Capture the cell that displays the provided text and extract its (x, y) central coordinate. 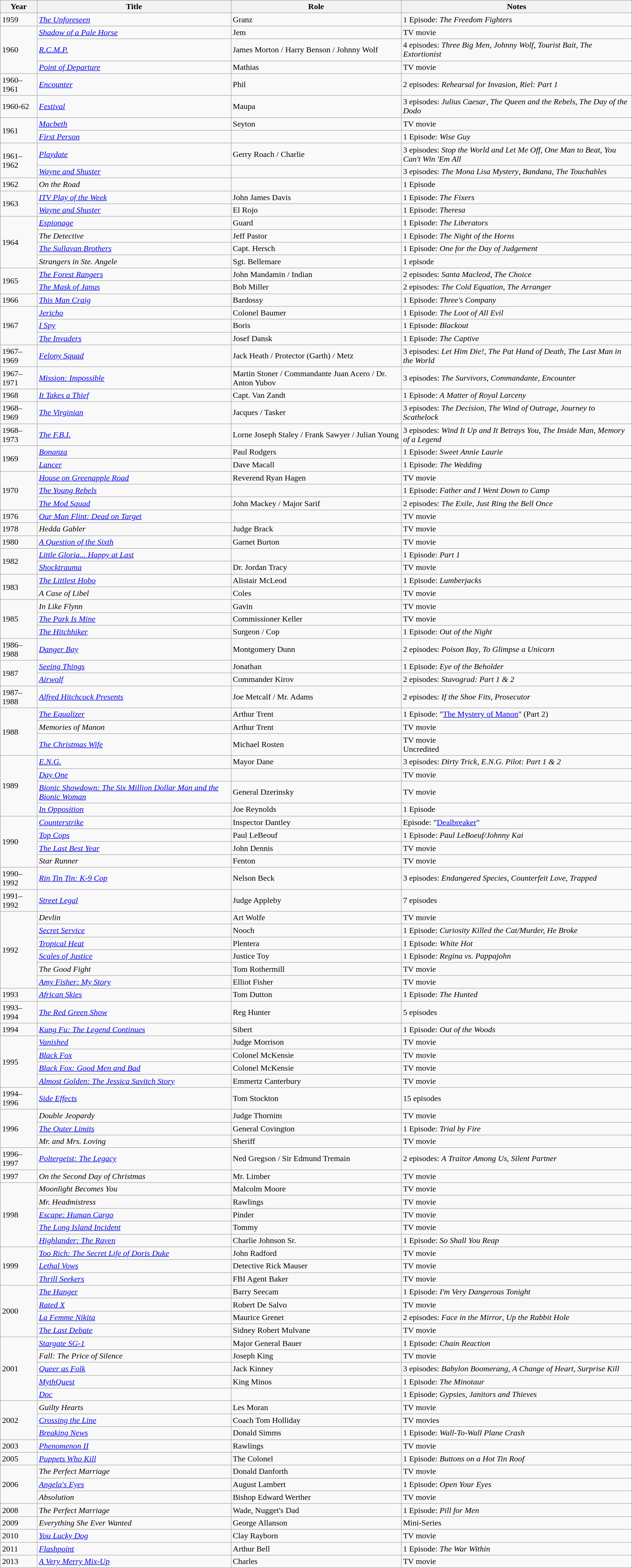
1 Episode: Sweet Annie Laurie (517, 452)
1 Episode: Three's Company (517, 300)
1980 (19, 542)
This Man Craig (134, 300)
Role (316, 7)
House on Greenapple Road (134, 478)
Bob Miller (316, 287)
Donald Simms (316, 1433)
2002 (19, 1420)
Coles (316, 593)
John James Davis (316, 197)
3 episodes: The Decision, The Wind of Outrage, Journey to Scathelock (517, 412)
2008 (19, 1510)
7 episodes (517, 900)
Double Jeopardy (134, 1116)
1 Episode: Theresa (517, 210)
1994–1996 (19, 1098)
Justice Toy (316, 956)
Flashpoint (134, 1548)
Martin Stoner / Commandante Juan Acero / Dr. Anton Yubov (316, 378)
Mayor Dane (316, 762)
1996 (19, 1128)
The Forest Rangers (134, 274)
1968 (19, 395)
Josef Dansk (316, 338)
Les Moran (316, 1407)
1 Episode: I'm Very Dangerous Tonight (517, 1292)
Inspector Dantley (316, 822)
1998 (19, 1215)
The Christmas Wife (134, 744)
Everything She Ever Wanted (134, 1523)
Capt. Van Zandt (316, 395)
Lorne Joseph Staley / Frank Sawyer / Julian Young (316, 435)
MythQuest (134, 1382)
Macbeth (134, 124)
1 Episode: Trial by Fire (517, 1129)
La Femme Nikita (134, 1317)
1 Episode: Eye of the Beholder (517, 667)
Nooch (316, 931)
Judge Thornim (316, 1116)
1968–1973 (19, 435)
Encounter (134, 84)
1 Episode: The Hunted (517, 995)
2 episodes: The Cold Equation, The Arranger (517, 287)
Emmertz Canterbury (316, 1081)
1968–1969 (19, 412)
Ned Gregson / Sir Edmund Tremain (316, 1159)
2005 (19, 1459)
The Good Fight (134, 969)
1967–1969 (19, 356)
Mini-Series (517, 1523)
Malcolm Moore (316, 1189)
Point of Departure (134, 67)
Moonlight Becomes You (134, 1189)
It Takes a Thief (134, 395)
Amy Fisher: My Story (134, 982)
TV movieUncredited (517, 744)
The Long Island Incident (134, 1228)
Sidney Robert Mulvane (316, 1330)
Festival (134, 107)
1999 (19, 1266)
1 episode (517, 262)
Danger Bay (134, 649)
1970 (19, 491)
2 episodes: The Exile, Just Ring the Bell Once (517, 503)
1993 (19, 995)
Absolution (134, 1497)
1 Episode: So Shall You Reap (517, 1240)
Detective Rick Mauser (316, 1266)
Secret Service (134, 931)
Shocktrauma (134, 568)
I Spy (134, 326)
Joe Reynolds (316, 809)
Mr. Limber (316, 1176)
Tom Rothermill (316, 969)
3 episodes: Dirty Trick, E.N.G. Pilot: Part 1 & 2 (517, 762)
A Case of Libel (134, 593)
Too Rich: The Secret Life of Doris Duke (134, 1253)
The Equalizer (134, 714)
Star Runner (134, 861)
August Lambert (316, 1484)
Title (134, 7)
The Virginian (134, 412)
Maurice Grenet (316, 1317)
Crossing the Line (134, 1420)
1 Episode: Lumberjacks (517, 580)
Phil (316, 84)
1964 (19, 242)
The Red Green Show (134, 1012)
Almost Golden: The Jessica Savitch Story (134, 1081)
2001 (19, 1369)
Jonathan (316, 667)
1983 (19, 587)
Nelson Beck (316, 878)
Pinder (316, 1215)
Doc (134, 1395)
Colonel Baumer (316, 313)
Judge Brack (316, 529)
1 Episode: Open Your Eyes (517, 1484)
Art Wolfe (316, 918)
Dave Macall (316, 465)
Jem (316, 32)
Hedda Gabler (134, 529)
1967–1971 (19, 378)
1976 (19, 516)
5 episodes (517, 1012)
The Hitchhiker (134, 632)
3 episodes: Babylon Boomerang, A Change of Heart, Surprise Kill (517, 1369)
Bardossy (316, 300)
1990–1992 (19, 878)
1 Episode: The Loot of All Evil (517, 313)
Tom Stockton (316, 1098)
Judge Morrison (316, 1042)
Alfred Hitchcock Presents (134, 697)
3 episodes: The Survivors, Commandante, Encounter (517, 378)
Vanished (134, 1042)
Clay Rayborn (316, 1536)
Street Legal (134, 900)
1 Episode: A Matter of Royal Larceny (517, 395)
Seyton (316, 124)
1 Episode: Blackout (517, 326)
2006 (19, 1484)
Tommy (316, 1228)
1 Episode: The Freedom Fighters (517, 20)
1982 (19, 561)
Espionage (134, 223)
Joe Metcalf / Mr. Adams (316, 697)
Black Fox: Good Men and Bad (134, 1068)
Tropical Heat (134, 943)
Joseph King (316, 1356)
2011 (19, 1548)
Bionic Showdown: The Six Million Dollar Man and the Bionic Woman (134, 792)
3 episodes: Let Him Die!, The Pat Hand of Death, The Last Man in the World (517, 356)
1969 (19, 459)
Sgt. Bellemare (316, 262)
1 Episode: The War Within (517, 1548)
1 Episode: The Fixers (517, 197)
Little Gloria... Happy at Last (134, 555)
2 episodes: Rehearsal for Invasion, Riel: Part 1 (517, 84)
Shadow of a Pale Horse (134, 32)
Gavin (316, 606)
2000 (19, 1311)
Robert De Salvo (316, 1304)
1 Episode: Father and I Went Down to Camp (517, 491)
1 Episode: The Wedding (517, 465)
1996–1997 (19, 1159)
Strangers in Ste. Angele (134, 262)
Surgeon / Cop (316, 632)
2 episodes: Poison Bay, To Glimpse a Unicorn (517, 649)
1963 (19, 204)
1986–1988 (19, 649)
2 episodes: Santa Macleod, The Choice (517, 274)
The Young Rebels (134, 491)
1961–1962 (19, 161)
Seeing Things (134, 667)
2013 (19, 1562)
15 episodes (517, 1098)
1960–1961 (19, 84)
Poltergeist: The Legacy (134, 1159)
1 Episode: Chain Reaction (517, 1343)
John Dennis (316, 848)
Sheriff (316, 1141)
2009 (19, 1523)
King Minos (316, 1382)
Jericho (134, 313)
The Last Debate (134, 1330)
Mr. Headmistress (134, 1202)
3 episodes: Endangered Species, Counterfeit Love, Trapped (517, 878)
Plentera (316, 943)
1978 (19, 529)
Dr. Jordan Tracy (316, 568)
Major General Bauer (316, 1343)
Felony Squad (134, 356)
Jack Heath / Protector (Garth) / Metz (316, 356)
1 Episode: Part 1 (517, 555)
Notes (517, 7)
1 Episode: White Hot (517, 943)
Airwolf (134, 680)
On the Road (134, 184)
The Unforeseen (134, 20)
Bonanza (134, 452)
Tom Dutton (316, 995)
Devlin (134, 918)
1992 (19, 950)
Escape: Human Cargo (134, 1215)
Bishop Edward Werther (316, 1497)
The Last Best Year (134, 848)
Angela's Eyes (134, 1484)
Reverend Ryan Hagen (316, 478)
El Rojo (316, 210)
1 Episode: The Liberators (517, 223)
1995 (19, 1062)
1993–1994 (19, 1012)
1965 (19, 281)
1959 (19, 20)
1990 (19, 842)
1994 (19, 1029)
Stargate SG-1 (134, 1343)
The Invaders (134, 338)
Mr. and Mrs. Loving (134, 1141)
1 Episode: Regina vs. Pappajohn (517, 956)
1 Episode: Out of the Woods (517, 1029)
Barry Seecam (316, 1292)
First Person (134, 137)
Our Man Flint: Dead on Target (134, 516)
Mathias (316, 67)
1967 (19, 326)
The Mod Squad (134, 503)
Guard (316, 223)
Coach Tom Holliday (316, 1420)
Black Fox (134, 1055)
Jeff Pastor (316, 236)
1 Episode: Buttons on a Hot Tin Roof (517, 1459)
George Allanson (316, 1523)
R.C.M.P. (134, 50)
Gerry Roach / Charlie (316, 154)
4 episodes: Three Big Men, Johnny Wolf, Tourist Bait, The Extortionist (517, 50)
Paul Rodgers (316, 452)
Day One (134, 775)
Year (19, 7)
Mission: Impossible (134, 378)
1989 (19, 786)
Arthur Bell (316, 1548)
The Detective (134, 236)
Commander Kirov (316, 680)
2 episodes: Stavograd: Part 1 & 2 (517, 680)
Guilty Hearts (134, 1407)
1 Episode: Out of the Night (517, 632)
1 Episode: Wise Guy (517, 137)
Puppets Who Kill (134, 1459)
Elliot Fisher (316, 982)
Garnet Burton (316, 542)
1 Episode: The Minotaur (517, 1382)
A Very Merry Mix-Up (134, 1562)
The F.B.I. (134, 435)
2 episodes: If the Shoe Fits, Prosecutor (517, 697)
Reg Hunter (316, 1012)
1988 (19, 732)
1 Episode: Paul LeBoeuf/Johnny Kai (517, 835)
1 Episode: Wall-To-Wall Plane Crash (517, 1433)
General Dzerinsky (316, 792)
Maupa (316, 107)
Highlander: The Raven (134, 1240)
1966 (19, 300)
Phenomenon II (134, 1446)
John Radford (316, 1253)
Playdate (134, 154)
Charles (316, 1562)
Sibert (316, 1029)
Jacques / Tasker (316, 412)
Counterstrike (134, 822)
Episode: "Dealbreaker" (517, 822)
On the Second Day of Christmas (134, 1176)
1987 (19, 673)
James Morton / Harry Benson / Johnny Wolf (316, 50)
Scales of Justice (134, 956)
Capt. Hersch (316, 249)
1991–1992 (19, 900)
Lancer (134, 465)
1960 (19, 50)
Side Effects (134, 1098)
The Outer Limits (134, 1129)
1997 (19, 1176)
Jack Kinney (316, 1369)
The Sullavan Brothers (134, 249)
Donald Danforth (316, 1471)
TV movies (517, 1420)
2 episodes: A Traitor Among Us, Silent Partner (517, 1159)
Breaking News (134, 1433)
1962 (19, 184)
Fall: The Price of Silence (134, 1356)
You Lucky Dog (134, 1536)
Thrill Seekers (134, 1279)
1 Episode: Curiosity Killed the Cat/Murder, He Broke (517, 931)
3 episodes: The Mona Lisa Mystery, Bandana, The Touchables (517, 171)
Fenton (316, 861)
1987–1988 (19, 697)
1 Episode: The Captive (517, 338)
2003 (19, 1446)
Wade, Nugget's Dad (316, 1510)
2 episodes: Face in the Mirror, Up the Rabbit Hole (517, 1317)
1985 (19, 619)
Top Cops (134, 835)
The Mask of Janus (134, 287)
General Covington (316, 1129)
1 Episode: "The Mystery of Manon" (Part 2) (517, 714)
Memories of Manon (134, 727)
3 episodes: Wind It Up and It Betrays You, The Inside Man, Memory of a Legend (517, 435)
Commissioner Keller (316, 619)
The Park Is Mine (134, 619)
3 episodes: Julius Caesar, The Queen and the Rebels, The Day of the Dodo (517, 107)
Granz (316, 20)
In Like Flynn (134, 606)
Rin Tin Tin: K-9 Cop (134, 878)
1961 (19, 130)
2010 (19, 1536)
The Littlest Hobo (134, 580)
3 episodes: Stop the World and Let Me Off, One Man to Beat, You Can't Win 'Em All (517, 154)
FBI Agent Baker (316, 1279)
1960-62 (19, 107)
John Mandamin / Indian (316, 274)
Queer as Folk (134, 1369)
African Skies (134, 995)
1 Episode: The Night of the Horns (517, 236)
1 Episode: Pill for Men (517, 1510)
Paul LeBeouf (316, 835)
A Question of the Sixth (134, 542)
Lethal Vows (134, 1266)
The Hunger (134, 1292)
E.N.G. (134, 762)
Kung Fu: The Legend Continues (134, 1029)
Montgomery Dunn (316, 649)
1 Episode: One for the Day of Judgement (517, 249)
Charlie Johnson Sr. (316, 1240)
1 Episode: Gypsies, Janitors and Thieves (517, 1395)
Alistair McLeod (316, 580)
John Mackey / Major Sarif (316, 503)
Judge Appleby (316, 900)
In Opposition (134, 809)
Boris (316, 326)
Rated X (134, 1304)
Michael Rosten (316, 744)
ITV Play of the Week (134, 197)
The Colonel (316, 1459)
